For the text-containing cell, return its midpoint in [X, Y] coordinate format. 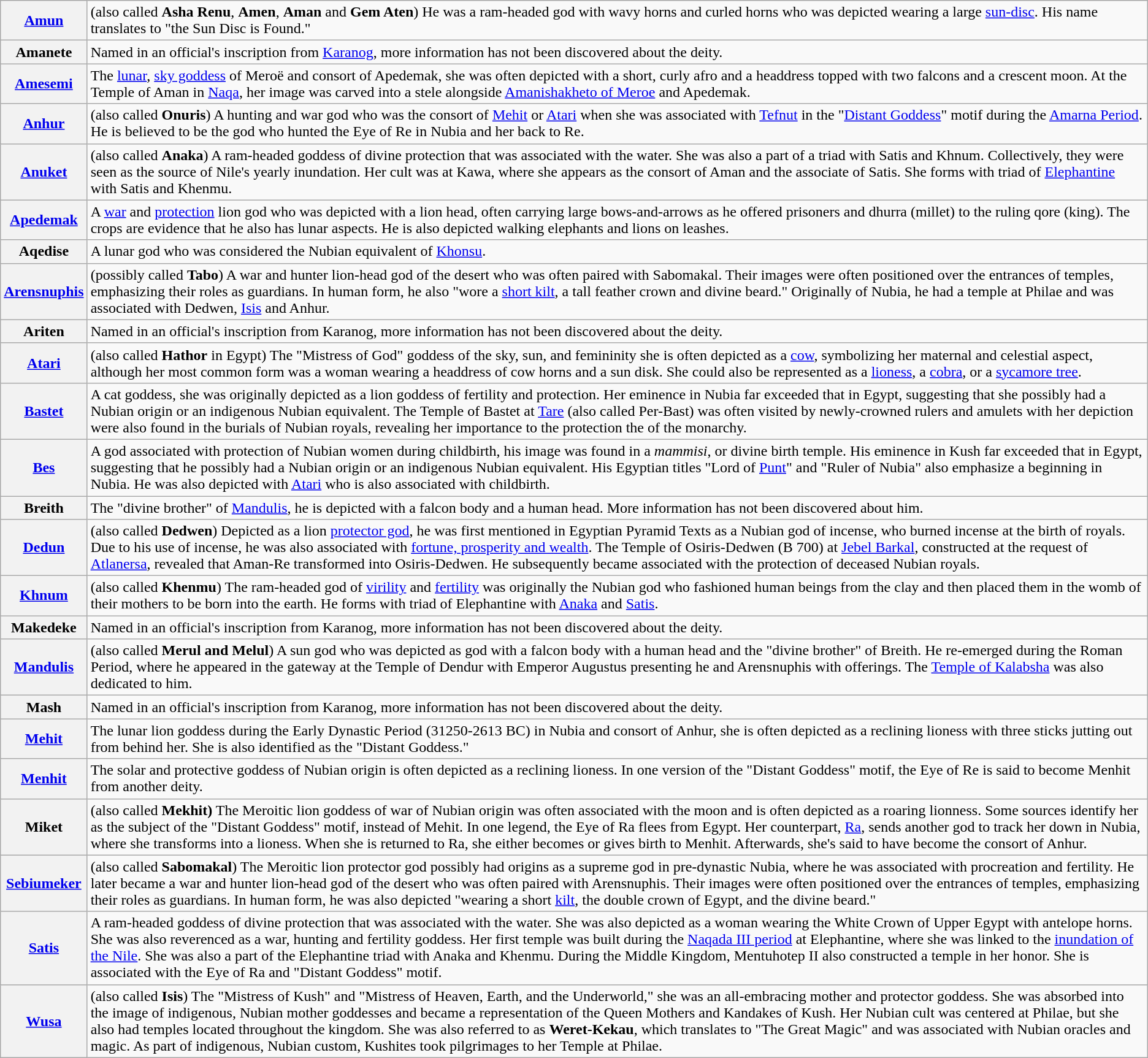
Anuket [44, 172]
Wusa [44, 1021]
Aqedise [44, 251]
Mandulis [44, 667]
Bastet [44, 411]
Dedun [44, 548]
Mash [44, 707]
Arensnuphis [44, 291]
Makedeke [44, 627]
Anhur [44, 124]
A lunar god who was considered the Nubian equivalent of Khonsu. [617, 251]
Mehit [44, 738]
Atari [44, 363]
Menhit [44, 779]
Breith [44, 507]
Apedemak [44, 220]
Amun [44, 21]
Ariten [44, 331]
Satis [44, 948]
Bes [44, 467]
The "divine brother" of Mandulis, he is depicted with a falcon body and a human head. More information has not been discovered about him. [617, 507]
Sebiumeker [44, 883]
Amesemi [44, 83]
Amanete [44, 52]
Miket [44, 827]
Khnum [44, 596]
